Find where the given text appears and provide that cell's center as (x, y) coordinate. 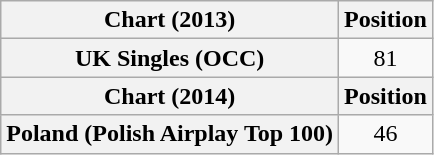
46 (386, 134)
Poland (Polish Airplay Top 100) (170, 134)
81 (386, 58)
Chart (2014) (170, 96)
UK Singles (OCC) (170, 58)
Chart (2013) (170, 20)
